Locate the cell with the specified text and output its [x, y] center coordinate. 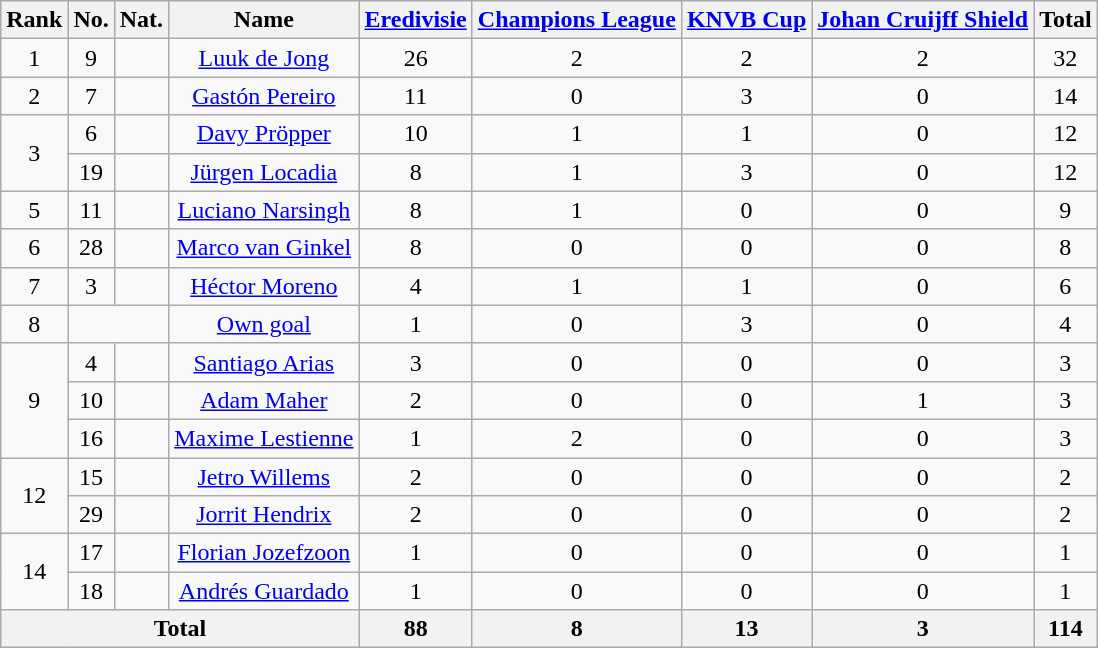
29 [91, 515]
Adam Maher [264, 400]
17 [91, 553]
Champions League [576, 20]
Gastón Pereiro [264, 96]
KNVB Cup [746, 20]
Own goal [264, 324]
Luuk de Jong [264, 58]
28 [91, 248]
114 [1066, 629]
Héctor Moreno [264, 286]
Maxime Lestienne [264, 438]
Name [264, 20]
Andrés Guardado [264, 591]
Jürgen Locadia [264, 172]
18 [91, 591]
Marco van Ginkel [264, 248]
5 [34, 210]
Luciano Narsingh [264, 210]
26 [416, 58]
15 [91, 477]
Jetro Willems [264, 477]
13 [746, 629]
Jorrit Hendrix [264, 515]
16 [91, 438]
88 [416, 629]
Johan Cruijff Shield [923, 20]
32 [1066, 58]
Santiago Arias [264, 362]
Nat. [141, 20]
Eredivisie [416, 20]
Rank [34, 20]
19 [91, 172]
Davy Pröpper [264, 134]
No. [91, 20]
Florian Jozefzoon [264, 553]
